Scan for the cell matching the given text and deliver its (x, y) coordinate at center. 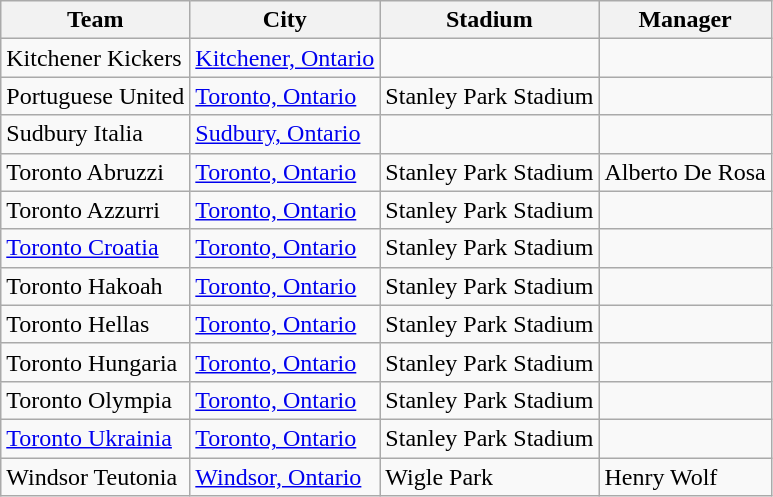
Kitchener Kickers (96, 58)
Manager (685, 20)
Stadium (490, 20)
Toronto Abruzzi (96, 172)
Portuguese United (96, 96)
Toronto Hellas (96, 324)
Sudbury, Ontario (285, 134)
Toronto Azzurri (96, 210)
Toronto Croatia (96, 248)
Team (96, 20)
Sudbury Italia (96, 134)
Toronto Olympia (96, 400)
Windsor, Ontario (285, 477)
Toronto Ukrainia (96, 438)
Toronto Hungaria (96, 362)
City (285, 20)
Toronto Hakoah (96, 286)
Windsor Teutonia (96, 477)
Kitchener, Ontario (285, 58)
Alberto De Rosa (685, 172)
Henry Wolf (685, 477)
Wigle Park (490, 477)
